Pinpoint the cell where the given text exists, returning its (X, Y) midpoint coordinate. 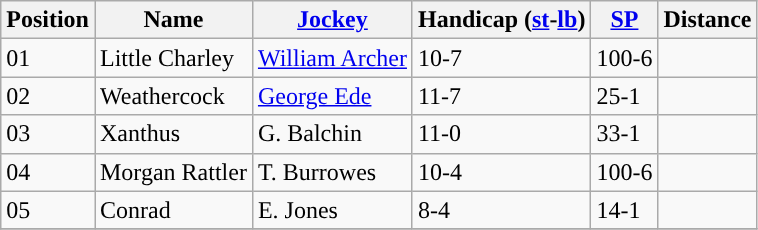
11-0 (501, 134)
Morgan Rattler (173, 172)
Jockey (332, 20)
William Archer (332, 58)
Xanthus (173, 134)
33-1 (624, 134)
14-1 (624, 210)
T. Burrowes (332, 172)
05 (48, 210)
Weathercock (173, 96)
11-7 (501, 96)
E. Jones (332, 210)
03 (48, 134)
Little Charley (173, 58)
George Ede (332, 96)
Conrad (173, 210)
8-4 (501, 210)
Name (173, 20)
Position (48, 20)
SP (624, 20)
02 (48, 96)
Handicap (st-lb) (501, 20)
G. Balchin (332, 134)
01 (48, 58)
25-1 (624, 96)
10-7 (501, 58)
Distance (708, 20)
04 (48, 172)
10-4 (501, 172)
